Scan for the cell matching the given text and deliver its [X, Y] coordinate at center. 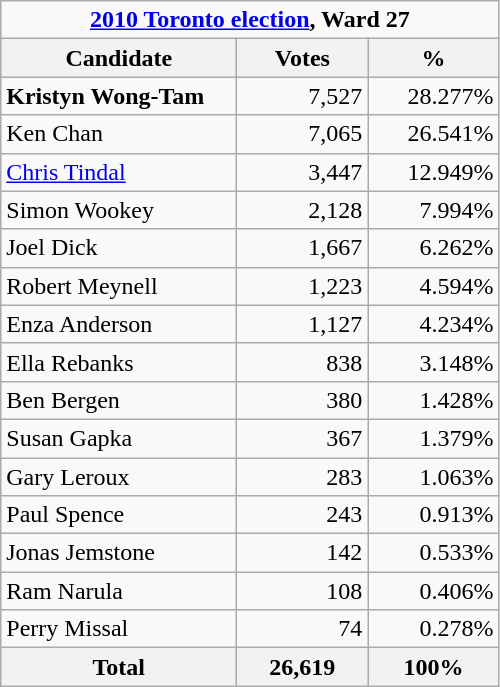
243 [302, 515]
Paul Spence [119, 515]
Gary Leroux [119, 477]
1,223 [302, 286]
Perry Missal [119, 629]
Jonas Jemstone [119, 553]
Robert Meynell [119, 286]
3.148% [434, 362]
7.994% [434, 210]
4.234% [434, 324]
380 [302, 400]
3,447 [302, 172]
26.541% [434, 134]
28.277% [434, 96]
Ben Bergen [119, 400]
0.913% [434, 515]
100% [434, 667]
Ken Chan [119, 134]
74 [302, 629]
1,667 [302, 248]
Candidate [119, 58]
142 [302, 553]
Votes [302, 58]
4.594% [434, 286]
Ram Narula [119, 591]
Joel Dick [119, 248]
Chris Tindal [119, 172]
1.063% [434, 477]
0.533% [434, 553]
283 [302, 477]
12.949% [434, 172]
1.379% [434, 438]
% [434, 58]
0.406% [434, 591]
26,619 [302, 667]
1.428% [434, 400]
Simon Wookey [119, 210]
Total [119, 667]
7,065 [302, 134]
2010 Toronto election, Ward 27 [250, 20]
6.262% [434, 248]
Susan Gapka [119, 438]
Enza Anderson [119, 324]
Ella Rebanks [119, 362]
0.278% [434, 629]
1,127 [302, 324]
108 [302, 591]
Kristyn Wong-Tam [119, 96]
7,527 [302, 96]
367 [302, 438]
2,128 [302, 210]
838 [302, 362]
